Capture the cell that displays the provided text and extract its [X, Y] central coordinate. 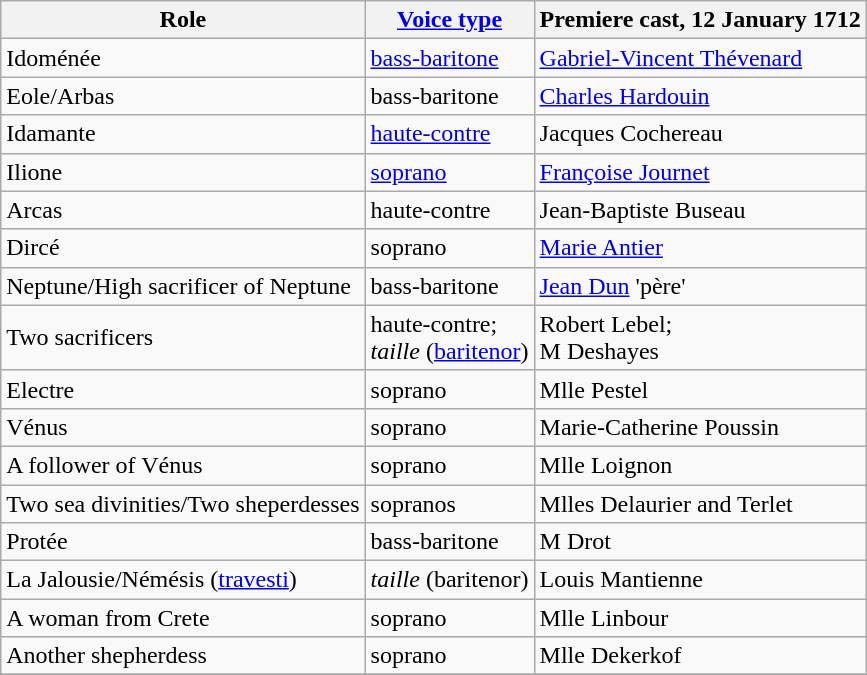
Two sea divinities/Two sheperdesses [183, 503]
Voice type [450, 20]
Jean Dun 'père' [700, 286]
Louis Mantienne [700, 580]
Jacques Cochereau [700, 134]
Gabriel-Vincent Thévenard [700, 58]
Mlle Dekerkof [700, 656]
sopranos [450, 503]
La Jalousie/Némésis (travesti) [183, 580]
Mlles Delaurier and Terlet [700, 503]
Role [183, 20]
Charles Hardouin [700, 96]
taille (baritenor) [450, 580]
Marie-Catherine Poussin [700, 427]
Ilione [183, 172]
Idamante [183, 134]
A follower of Vénus [183, 465]
Vénus [183, 427]
Eole/Arbas [183, 96]
Electre [183, 389]
haute-contre;taille (baritenor) [450, 338]
Neptune/High sacrificer of Neptune [183, 286]
Another shepherdess [183, 656]
Protée [183, 542]
M Drot [700, 542]
Jean-Baptiste Buseau [700, 210]
Dircé [183, 248]
Robert Lebel;M Deshayes [700, 338]
Françoise Journet [700, 172]
Two sacrificers [183, 338]
Premiere cast, 12 January 1712 [700, 20]
Arcas [183, 210]
Mlle Linbour [700, 618]
Marie Antier [700, 248]
A woman from Crete [183, 618]
Mlle Loignon [700, 465]
Idoménée [183, 58]
Mlle Pestel [700, 389]
